Capture the cell that displays the provided text and extract its [X, Y] central coordinate. 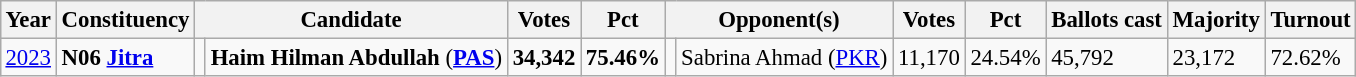
Sabrina Ahmad (PKR) [784, 57]
Turnout [1310, 20]
11,170 [929, 57]
Haim Hilman Abdullah (PAS) [356, 57]
23,172 [1216, 57]
34,342 [544, 57]
Majority [1216, 20]
Candidate [352, 20]
Year [28, 20]
45,792 [1106, 57]
N06 Jitra [125, 57]
Ballots cast [1106, 20]
2023 [28, 57]
75.46% [624, 57]
24.54% [1006, 57]
Opponent(s) [778, 20]
72.62% [1310, 57]
Constituency [125, 20]
